Return the [x, y] coordinate for the center point of the cell that contains the specified text.  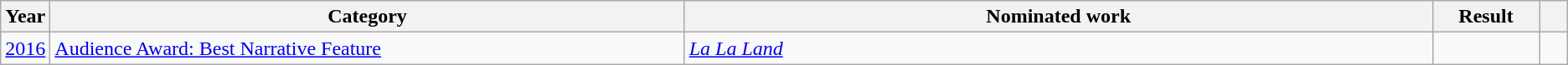
Year [25, 17]
Result [1486, 17]
2016 [25, 48]
Audience Award: Best Narrative Feature [367, 48]
Category [367, 17]
La La Land [1059, 48]
Nominated work [1059, 17]
